From the cell containing the given text, extract its center point as [X, Y] coordinate. 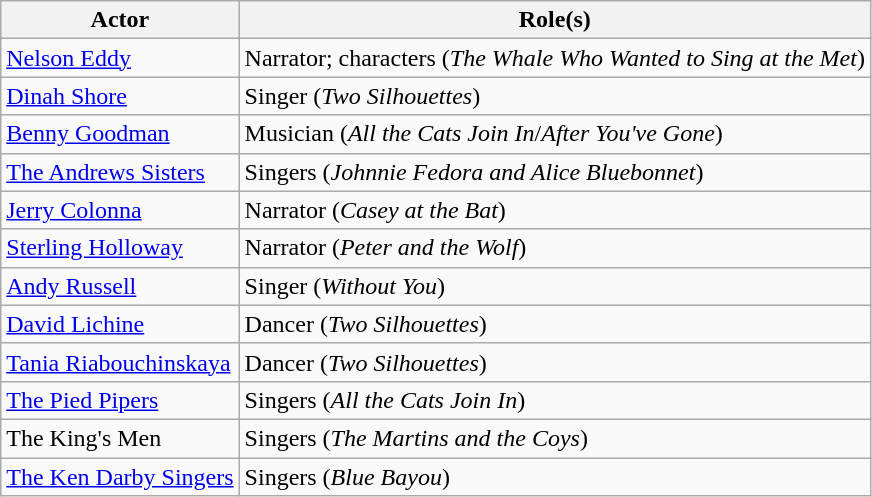
The Pied Pipers [120, 400]
Role(s) [554, 20]
Benny Goodman [120, 134]
The King's Men [120, 438]
Actor [120, 20]
Nelson Eddy [120, 58]
Jerry Colonna [120, 210]
Singer (Two Silhouettes) [554, 96]
Tania Riabouchinskaya [120, 362]
The Ken Darby Singers [120, 477]
David Lichine [120, 324]
Singers (The Martins and the Coys) [554, 438]
Narrator (Peter and the Wolf) [554, 248]
Musician (All the Cats Join In/After You've Gone) [554, 134]
Singers (Blue Bayou) [554, 477]
The Andrews Sisters [120, 172]
Narrator; characters (The Whale Who Wanted to Sing at the Met) [554, 58]
Singers (Johnnie Fedora and Alice Bluebonnet) [554, 172]
Dinah Shore [120, 96]
Sterling Holloway [120, 248]
Singer (Without You) [554, 286]
Andy Russell [120, 286]
Narrator (Casey at the Bat) [554, 210]
Singers (All the Cats Join In) [554, 400]
